Identify which cell holds the provided text, then report its (X, Y) central coordinate. 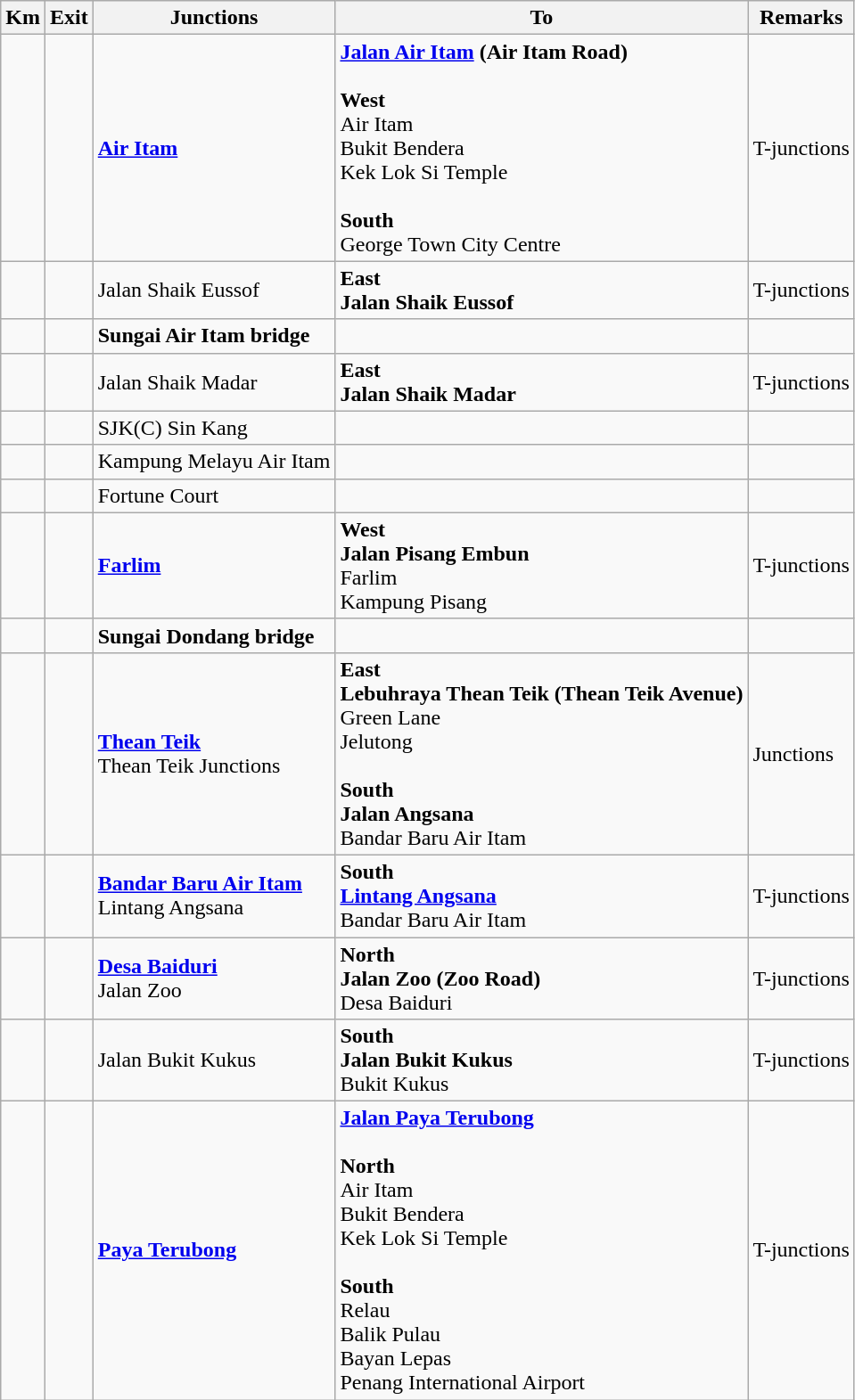
Desa BaiduriJalan Zoo (214, 978)
Jalan Shaik Eussof (214, 291)
Jalan Air Itam (Air Itam Road)WestAir ItamBukit BenderaKek Lok Si TempleSouthGeorge Town City Centre (542, 148)
Jalan Paya TerubongNorthAir ItamBukit BenderaKek Lok Si TempleSouthRelauBalik PulauBayan LepasPenang International Airport (542, 1251)
Km (23, 18)
To (542, 18)
Bandar Baru Air ItamLintang Angsana (214, 896)
Thean TeikThean Teik Junctions (214, 754)
Fortune Court (214, 495)
EastJalan Shaik Eussof (542, 291)
Paya Terubong (214, 1251)
Air Itam (214, 148)
Farlim (214, 565)
SJK(C) Sin Kang (214, 428)
EastLebuhraya Thean Teik (Thean Teik Avenue)Green LaneJelutongSouthJalan AngsanaBandar Baru Air Itam (542, 754)
South Lintang AngsanaBandar Baru Air Itam (542, 896)
SouthJalan Bukit KukusBukit Kukus (542, 1060)
Remarks (802, 18)
Sungai Dondang bridge (214, 635)
Exit (69, 18)
Sungai Air Itam bridge (214, 336)
NorthJalan Zoo (Zoo Road)Desa Baiduri (542, 978)
EastJalan Shaik Madar (542, 381)
Kampung Melayu Air Itam (214, 462)
WestJalan Pisang EmbunFarlimKampung Pisang (542, 565)
Jalan Bukit Kukus (214, 1060)
Jalan Shaik Madar (214, 381)
